Detect which cell encompasses the target text, then output its [x, y] center coordinate. 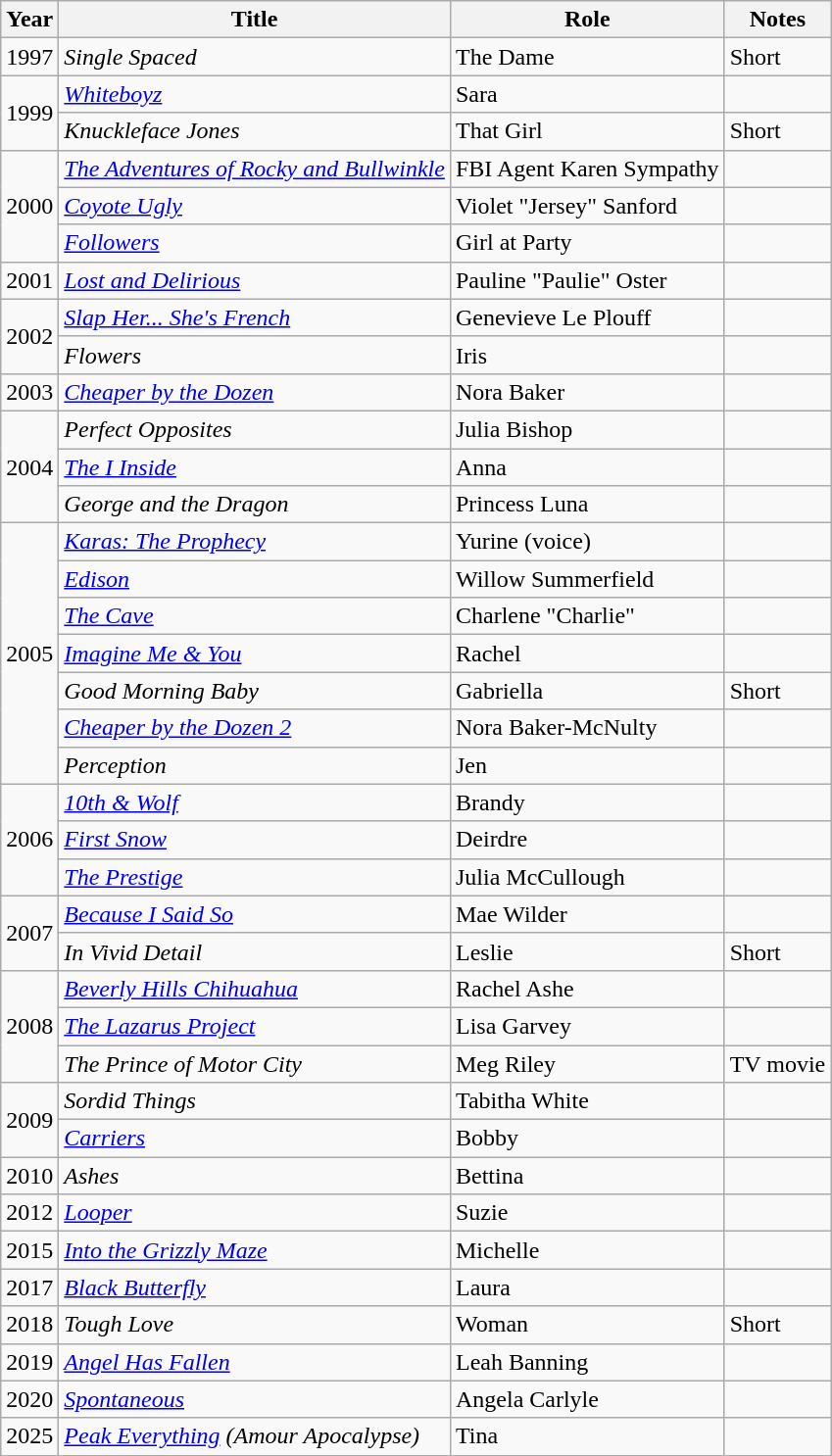
2018 [29, 1325]
2017 [29, 1287]
Rachel [587, 654]
Notes [778, 20]
Whiteboyz [255, 94]
2004 [29, 466]
Good Morning Baby [255, 691]
Tina [587, 1436]
Jen [587, 765]
Violet "Jersey" Sanford [587, 206]
Laura [587, 1287]
The Adventures of Rocky and Bullwinkle [255, 169]
2002 [29, 336]
Girl at Party [587, 243]
FBI Agent Karen Sympathy [587, 169]
Genevieve Le Plouff [587, 317]
Willow Summerfield [587, 579]
Carriers [255, 1139]
Nora Baker-McNulty [587, 728]
Bettina [587, 1176]
Angela Carlyle [587, 1399]
Iris [587, 355]
1997 [29, 57]
Title [255, 20]
Beverly Hills Chihuahua [255, 989]
Tabitha White [587, 1101]
2015 [29, 1250]
Woman [587, 1325]
The Prestige [255, 877]
10th & Wolf [255, 802]
2001 [29, 280]
The Dame [587, 57]
Year [29, 20]
2008 [29, 1026]
Leslie [587, 951]
First Snow [255, 840]
Imagine Me & You [255, 654]
Peak Everything (Amour Apocalypse) [255, 1436]
The Prince of Motor City [255, 1063]
Gabriella [587, 691]
2010 [29, 1176]
TV movie [778, 1063]
The I Inside [255, 467]
Lisa Garvey [587, 1026]
Cheaper by the Dozen 2 [255, 728]
Tough Love [255, 1325]
2020 [29, 1399]
2007 [29, 933]
George and the Dragon [255, 505]
Yurine (voice) [587, 542]
Perfect Opposites [255, 429]
Cheaper by the Dozen [255, 392]
Looper [255, 1213]
Role [587, 20]
Sordid Things [255, 1101]
2000 [29, 206]
Suzie [587, 1213]
Rachel Ashe [587, 989]
1999 [29, 113]
Julia McCullough [587, 877]
Deirdre [587, 840]
Princess Luna [587, 505]
2009 [29, 1120]
2012 [29, 1213]
That Girl [587, 131]
Flowers [255, 355]
Slap Her... She's French [255, 317]
Karas: The Prophecy [255, 542]
Julia Bishop [587, 429]
Bobby [587, 1139]
Ashes [255, 1176]
Lost and Delirious [255, 280]
Michelle [587, 1250]
The Cave [255, 616]
Pauline "Paulie" Oster [587, 280]
Meg Riley [587, 1063]
Black Butterfly [255, 1287]
The Lazarus Project [255, 1026]
Spontaneous [255, 1399]
Coyote Ugly [255, 206]
Into the Grizzly Maze [255, 1250]
2025 [29, 1436]
2019 [29, 1362]
Anna [587, 467]
2003 [29, 392]
Nora Baker [587, 392]
Knuckleface Jones [255, 131]
Followers [255, 243]
Mae Wilder [587, 914]
Perception [255, 765]
Brandy [587, 802]
Angel Has Fallen [255, 1362]
Leah Banning [587, 1362]
In Vivid Detail [255, 951]
2006 [29, 840]
2005 [29, 654]
Single Spaced [255, 57]
Sara [587, 94]
Charlene "Charlie" [587, 616]
Edison [255, 579]
Because I Said So [255, 914]
